Search for the cell housing the specified text and yield its (X, Y) center coordinate. 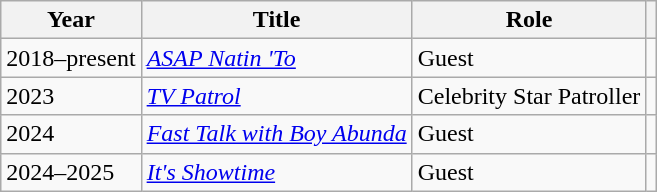
Title (276, 20)
It's Showtime (276, 172)
2023 (71, 96)
Role (529, 20)
Year (71, 20)
2018–present (71, 58)
TV Patrol (276, 96)
ASAP Natin 'To (276, 58)
Fast Talk with Boy Abunda (276, 134)
2024–2025 (71, 172)
Celebrity Star Patroller (529, 96)
2024 (71, 134)
